For the text-containing cell, return its midpoint in (X, Y) coordinate format. 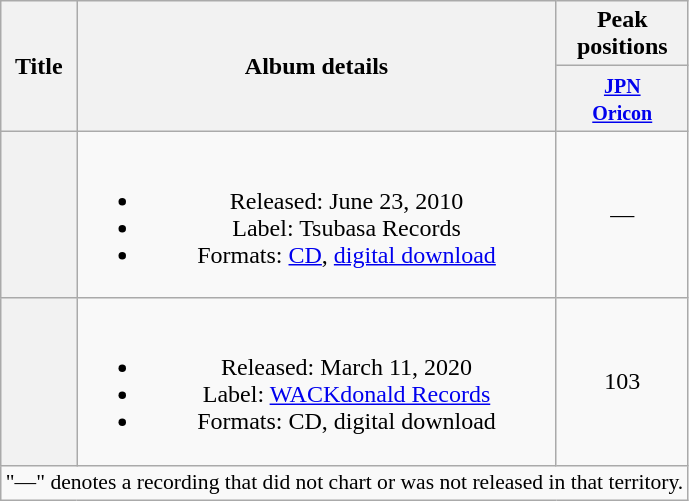
Released: March 11, 2020Label: WACKdonald RecordsFormats: CD, digital download (317, 382)
103 (622, 382)
Album details (317, 66)
Title (39, 66)
Released: June 23, 2010Label: Tsubasa RecordsFormats: CD, digital download (317, 214)
Peak positions (622, 34)
JPNOricon (622, 98)
"—" denotes a recording that did not chart or was not released in that territory. (345, 483)
— (622, 214)
